Determine the [X, Y] coordinate at the center of the cell enclosing the given text.  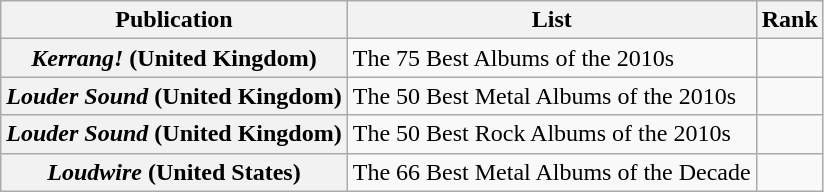
List [552, 20]
The 75 Best Albums of the 2010s [552, 58]
Loudwire (United States) [174, 172]
The 50 Best Metal Albums of the 2010s [552, 96]
The 66 Best Metal Albums of the Decade [552, 172]
Rank [790, 20]
Kerrang! (United Kingdom) [174, 58]
The 50 Best Rock Albums of the 2010s [552, 134]
Publication [174, 20]
